Search for the cell housing the specified text and yield its [X, Y] center coordinate. 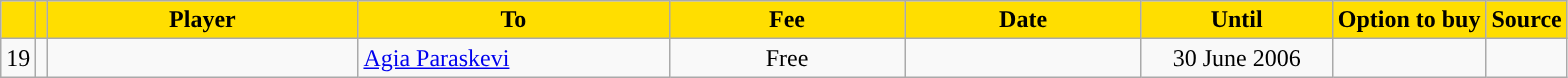
30 June 2006 [1236, 58]
Player [202, 20]
Option to buy [1409, 20]
Fee [787, 20]
Source [1526, 20]
Date [1023, 20]
Agia Paraskevi [514, 58]
19 [18, 58]
Free [787, 58]
Until [1236, 20]
To [514, 20]
